Locate the cell with the specified text and output its [X, Y] center coordinate. 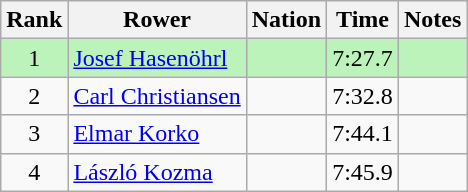
4 [34, 172]
2 [34, 96]
3 [34, 134]
Rank [34, 20]
7:45.9 [363, 172]
7:32.8 [363, 96]
Nation [286, 20]
7:44.1 [363, 134]
1 [34, 58]
Elmar Korko [157, 134]
Josef Hasenöhrl [157, 58]
Carl Christiansen [157, 96]
7:27.7 [363, 58]
László Kozma [157, 172]
Time [363, 20]
Notes [432, 20]
Rower [157, 20]
